Scan for the cell matching the given text and deliver its [X, Y] coordinate at center. 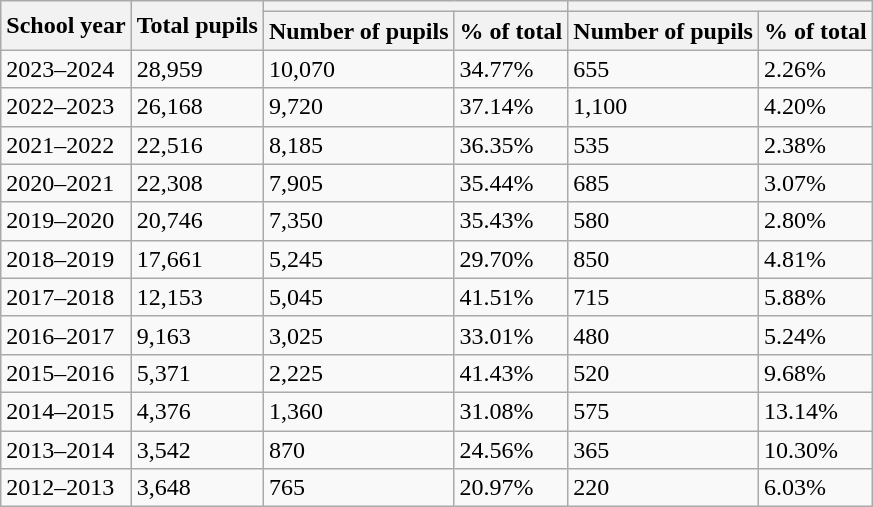
29.70% [511, 259]
Total pupils [197, 26]
41.51% [511, 297]
655 [664, 69]
9,163 [197, 335]
37.14% [511, 107]
2018–2019 [66, 259]
575 [664, 411]
715 [664, 297]
1,360 [358, 411]
12,153 [197, 297]
24.56% [511, 449]
5.24% [815, 335]
220 [664, 488]
4.20% [815, 107]
2,225 [358, 373]
22,516 [197, 145]
22,308 [197, 183]
850 [664, 259]
5,045 [358, 297]
33.01% [511, 335]
2016–2017 [66, 335]
870 [358, 449]
5,245 [358, 259]
520 [664, 373]
5.88% [815, 297]
535 [664, 145]
2014–2015 [66, 411]
2012–2013 [66, 488]
3,025 [358, 335]
13.14% [815, 411]
2.26% [815, 69]
41.43% [511, 373]
2.38% [815, 145]
2017–2018 [66, 297]
2020–2021 [66, 183]
20,746 [197, 221]
4.81% [815, 259]
10.30% [815, 449]
365 [664, 449]
36.35% [511, 145]
2.80% [815, 221]
2022–2023 [66, 107]
765 [358, 488]
2019–2020 [66, 221]
31.08% [511, 411]
26,168 [197, 107]
10,070 [358, 69]
2021–2022 [66, 145]
7,350 [358, 221]
1,100 [664, 107]
685 [664, 183]
34.77% [511, 69]
2015–2016 [66, 373]
3,542 [197, 449]
9.68% [815, 373]
8,185 [358, 145]
9,720 [358, 107]
7,905 [358, 183]
3.07% [815, 183]
35.43% [511, 221]
5,371 [197, 373]
4,376 [197, 411]
School year [66, 26]
2023–2024 [66, 69]
3,648 [197, 488]
20.97% [511, 488]
35.44% [511, 183]
28,959 [197, 69]
2013–2014 [66, 449]
6.03% [815, 488]
580 [664, 221]
480 [664, 335]
17,661 [197, 259]
